Return the (x, y) coordinate for the center point of the cell that contains the specified text.  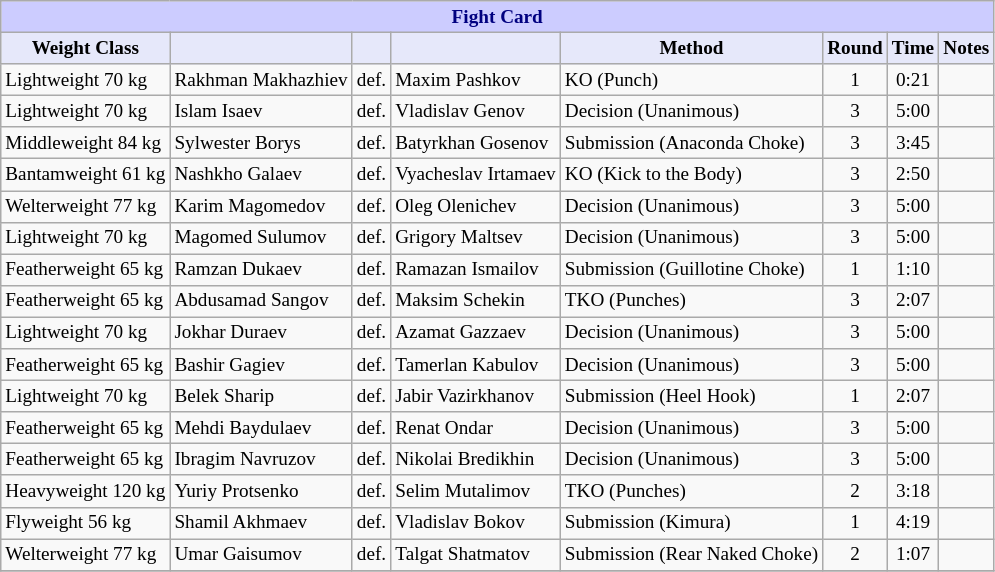
Talgat Shatmatov (476, 554)
Submission (Heel Hook) (691, 396)
Ibragim Navruzov (261, 460)
Time (912, 48)
Islam Isaev (261, 111)
Magomed Sulumov (261, 238)
Rakhman Makhazhiev (261, 80)
Vyacheslav Irtamaev (476, 175)
Grigory Maltsev (476, 238)
Nikolai Bredikhin (476, 460)
Mehdi Baydulaev (261, 428)
Shamil Akhmaev (261, 523)
1:07 (912, 554)
4:19 (912, 523)
Umar Gaisumov (261, 554)
Submission (Anaconda Choke) (691, 143)
Weight Class (86, 48)
Azamat Gazzaev (476, 333)
Renat Ondar (476, 428)
Jokhar Duraev (261, 333)
2:50 (912, 175)
KO (Kick to the Body) (691, 175)
Bantamweight 61 kg (86, 175)
Maksim Schekin (476, 301)
Flyweight 56 kg (86, 523)
Jabir Vazirkhanov (476, 396)
3:45 (912, 143)
Submission (Guillotine Choke) (691, 270)
0:21 (912, 80)
Batyrkhan Gosenov (476, 143)
Vladislav Genov (476, 111)
1:10 (912, 270)
Bashir Gagiev (261, 365)
Submission (Rear Naked Choke) (691, 554)
Method (691, 48)
Middleweight 84 kg (86, 143)
Submission (Kimura) (691, 523)
Sylwester Borys (261, 143)
Belek Sharip (261, 396)
Fight Card (498, 17)
Karim Magomedov (261, 206)
Yuriy Protsenko (261, 491)
KO (Punch) (691, 80)
Heavyweight 120 kg (86, 491)
Oleg Olenichev (476, 206)
Selim Mutalimov (476, 491)
3:18 (912, 491)
Notes (966, 48)
Tamerlan Kabulov (476, 365)
Ramzan Dukaev (261, 270)
Abdusamad Sangov (261, 301)
Nashkho Galaev (261, 175)
Vladislav Bokov (476, 523)
Ramazan Ismailov (476, 270)
Round (856, 48)
Maxim Pashkov (476, 80)
